Provide the (X, Y) coordinate of the cell's center where the given text is located.  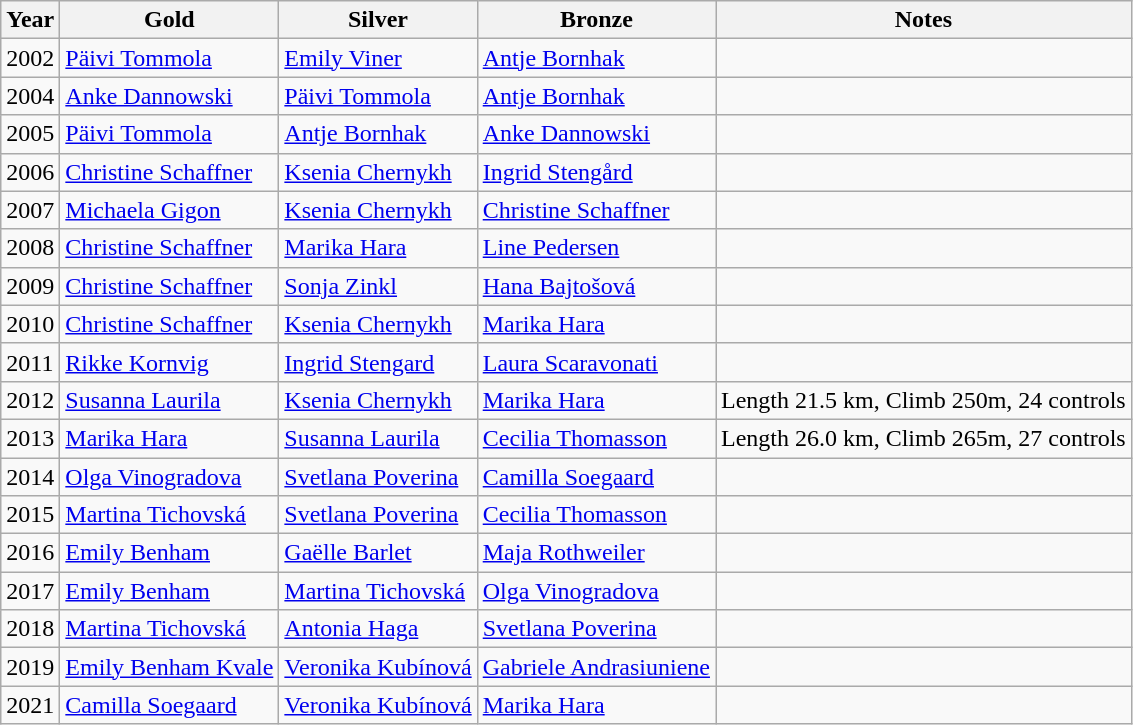
Ingrid Stengård (596, 172)
2018 (30, 629)
Notes (924, 20)
2009 (30, 286)
Gold (170, 20)
2016 (30, 553)
Emily Viner (378, 58)
2011 (30, 362)
2013 (30, 438)
Antonia Haga (378, 629)
2008 (30, 248)
2015 (30, 515)
Year (30, 20)
Emily Benham Kvale (170, 667)
Michaela Gigon (170, 210)
Hana Bajtošová (596, 286)
Ingrid Stengard (378, 362)
2014 (30, 477)
Rikke Kornvig (170, 362)
2004 (30, 96)
Gabriele Andrasiuniene (596, 667)
2019 (30, 667)
2021 (30, 705)
2002 (30, 58)
Line Pedersen (596, 248)
Maja Rothweiler (596, 553)
Silver (378, 20)
2006 (30, 172)
Bronze (596, 20)
Length 26.0 km, Climb 265m, 27 controls (924, 438)
2012 (30, 400)
2007 (30, 210)
2005 (30, 134)
Gaëlle Barlet (378, 553)
Length 21.5 km, Climb 250m, 24 controls (924, 400)
Laura Scaravonati (596, 362)
2017 (30, 591)
Sonja Zinkl (378, 286)
2010 (30, 324)
